From the cell containing the given text, extract its center point as [x, y] coordinate. 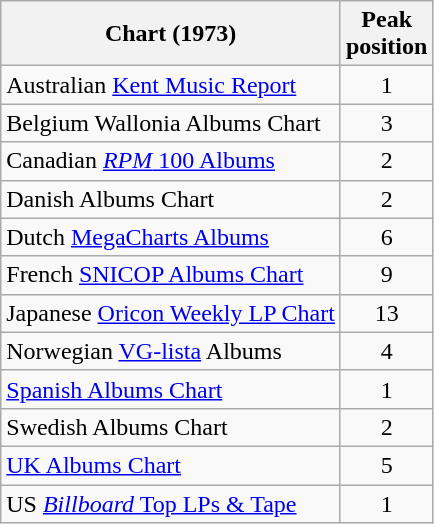
4 [386, 351]
6 [386, 237]
Norwegian VG-lista Albums [171, 351]
Australian Kent Music Report [171, 85]
Chart (1973) [171, 34]
Canadian RPM 100 Albums [171, 161]
Japanese Oricon Weekly LP Chart [171, 313]
3 [386, 123]
9 [386, 275]
Peak position [386, 34]
Belgium Wallonia Albums Chart [171, 123]
US Billboard Top LPs & Tape [171, 503]
5 [386, 465]
Dutch MegaCharts Albums [171, 237]
13 [386, 313]
UK Albums Chart [171, 465]
Danish Albums Chart [171, 199]
Spanish Albums Chart [171, 389]
French SNICOP Albums Chart [171, 275]
Swedish Albums Chart [171, 427]
